Return (X, Y) of the center of cell containing provided text 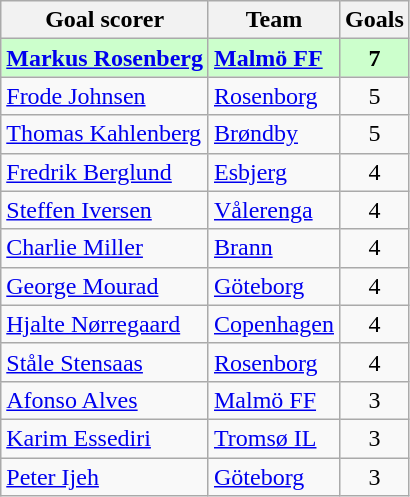
Tromsø IL (274, 438)
Frode Johnsen (105, 96)
Goals (375, 20)
Karim Essediri (105, 438)
Goal scorer (105, 20)
Charlie Miller (105, 248)
7 (375, 58)
Markus Rosenberg (105, 58)
Team (274, 20)
Brøndby (274, 134)
Hjalte Nørregaard (105, 324)
Afonso Alves (105, 400)
Steffen Iversen (105, 210)
Ståle Stensaas (105, 362)
Esbjerg (274, 172)
Vålerenga (274, 210)
Copenhagen (274, 324)
Brann (274, 248)
Fredrik Berglund (105, 172)
Thomas Kahlenberg (105, 134)
Peter Ijeh (105, 477)
George Mourad (105, 286)
